Provide the [x, y] coordinate of the cell's center where the given text is located.  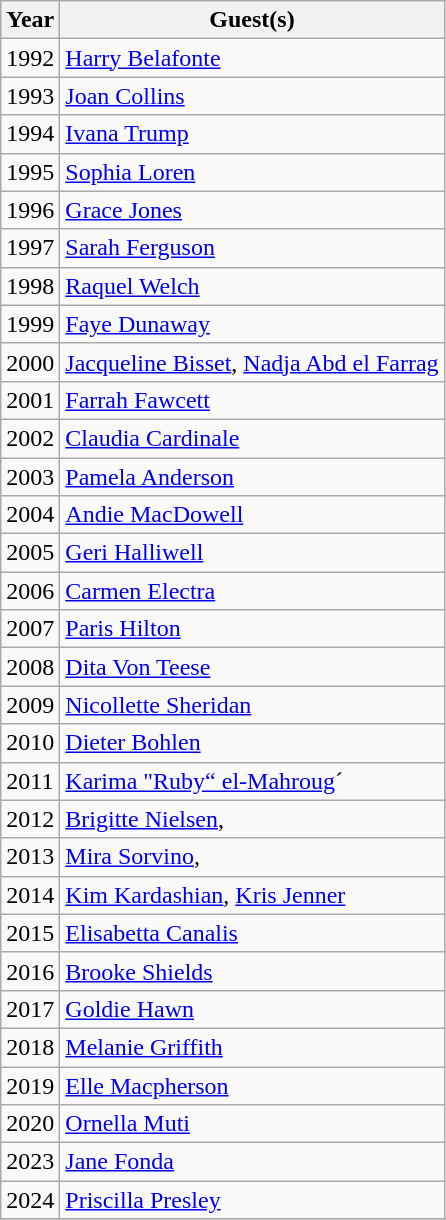
Priscilla Presley [252, 1200]
2015 [30, 933]
2004 [30, 515]
Joan Collins [252, 96]
1992 [30, 58]
2020 [30, 1124]
2011 [30, 781]
2024 [30, 1200]
Paris Hilton [252, 629]
Jacqueline Bisset, Nadja Abd el Farrag [252, 362]
2018 [30, 1047]
2001 [30, 400]
Dieter Bohlen [252, 743]
Nicollette Sheridan [252, 705]
2008 [30, 667]
Ivana Trump [252, 134]
2007 [30, 629]
1999 [30, 324]
Mira Sorvino, [252, 857]
2003 [30, 477]
1996 [30, 210]
Kim Kardashian, Kris Jenner [252, 895]
Brigitte Nielsen, [252, 819]
Sophia Loren [252, 172]
Goldie Hawn [252, 1009]
2002 [30, 438]
1998 [30, 286]
2014 [30, 895]
1997 [30, 248]
2009 [30, 705]
Guest(s) [252, 20]
Dita Von Teese [252, 667]
2012 [30, 819]
Andie MacDowell [252, 515]
2017 [30, 1009]
Jane Fonda [252, 1162]
2005 [30, 553]
Raquel Welch [252, 286]
Ornella Muti [252, 1124]
Farrah Fawcett [252, 400]
2016 [30, 971]
Harry Belafonte [252, 58]
Elisabetta Canalis [252, 933]
Geri Halliwell [252, 553]
Melanie Griffith [252, 1047]
Elle Macpherson [252, 1085]
2019 [30, 1085]
2006 [30, 591]
Year [30, 20]
1995 [30, 172]
Karima "Ruby“ el-Mahroug´ [252, 781]
Brooke Shields [252, 971]
Pamela Anderson [252, 477]
1993 [30, 96]
2023 [30, 1162]
Faye Dunaway [252, 324]
2010 [30, 743]
Claudia Cardinale [252, 438]
Carmen Electra [252, 591]
1994 [30, 134]
2013 [30, 857]
Sarah Ferguson [252, 248]
2000 [30, 362]
Grace Jones [252, 210]
